Extract the [X, Y] coordinate from the center of the cell holding the provided text.  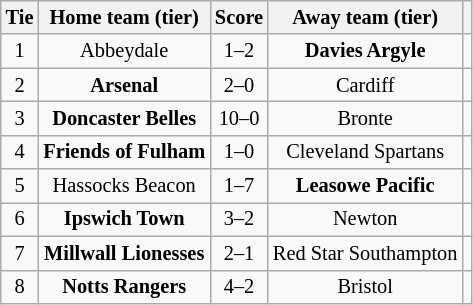
Tie [20, 17]
Doncaster Belles [124, 118]
Cardiff [365, 85]
6 [20, 219]
3 [20, 118]
Davies Argyle [365, 51]
10–0 [239, 118]
4–2 [239, 287]
5 [20, 186]
8 [20, 287]
1–7 [239, 186]
Red Star Southampton [365, 253]
Notts Rangers [124, 287]
Score [239, 17]
3–2 [239, 219]
Ipswich Town [124, 219]
7 [20, 253]
4 [20, 152]
Newton [365, 219]
2 [20, 85]
2–0 [239, 85]
1 [20, 51]
Home team (tier) [124, 17]
Cleveland Spartans [365, 152]
Friends of Fulham [124, 152]
2–1 [239, 253]
Bronte [365, 118]
Away team (tier) [365, 17]
1–2 [239, 51]
Leasowe Pacific [365, 186]
Hassocks Beacon [124, 186]
Bristol [365, 287]
1–0 [239, 152]
Millwall Lionesses [124, 253]
Arsenal [124, 85]
Abbeydale [124, 51]
